From the cell containing the given text, extract its center point as (x, y) coordinate. 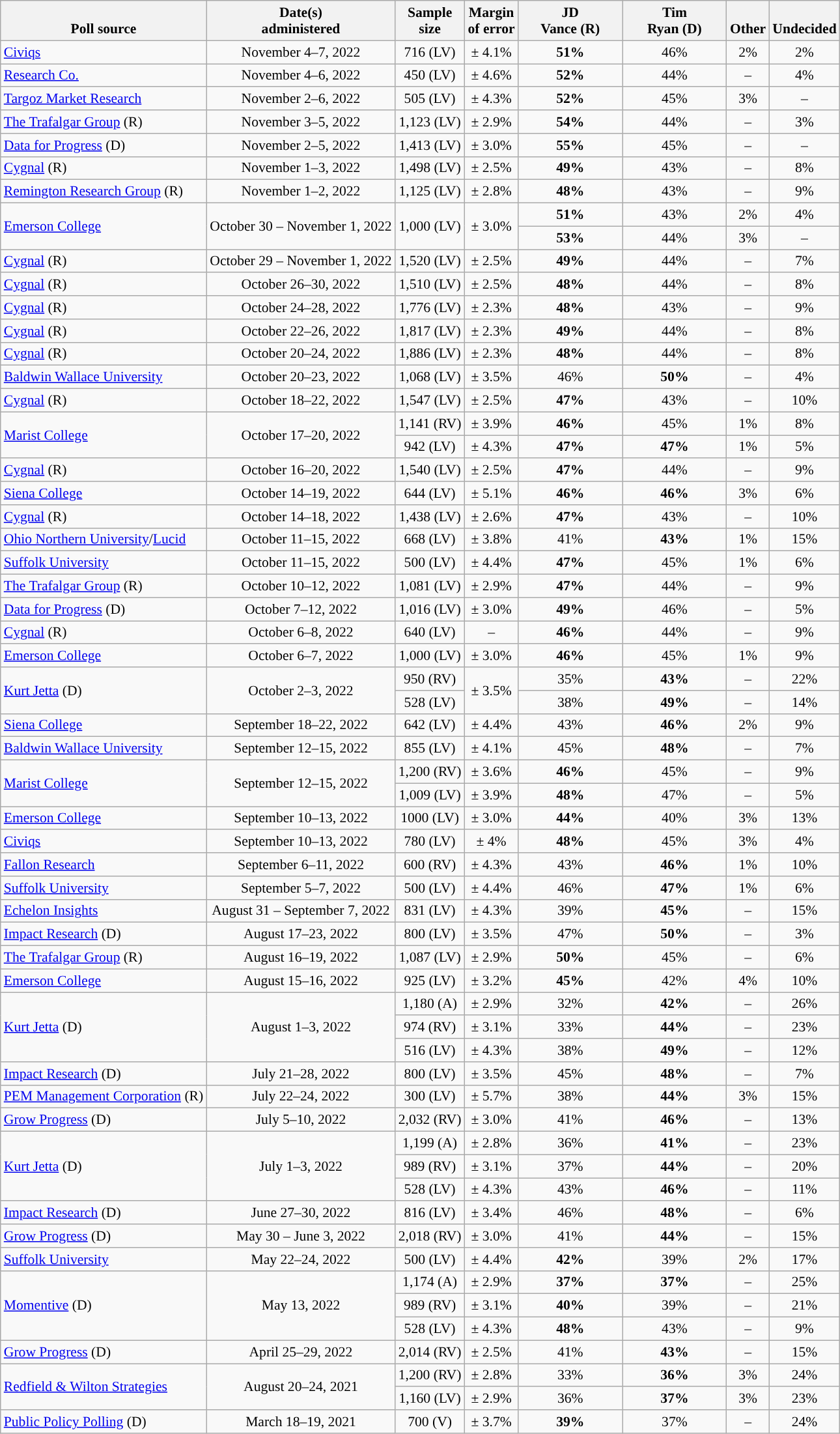
1,160 (LV) (430, 1399)
1,180 (A) (430, 1004)
12% (804, 1050)
1,498 (LV) (430, 168)
August 31 – September 7, 2022 (301, 911)
August 16–19, 2022 (301, 958)
June 27–30, 2022 (301, 1213)
1,540 (LV) (430, 470)
October 14–19, 2022 (301, 493)
July 1–3, 2022 (301, 1166)
Echelon Insights (104, 911)
PEM Management Corporation (R) (104, 1097)
Fallon Research (104, 865)
11% (804, 1190)
1,510 (LV) (430, 285)
October 14–18, 2022 (301, 517)
450 (LV) (430, 76)
± 2.6% (491, 517)
35% (570, 679)
1,087 (LV) (430, 958)
1,068 (LV) (430, 377)
644 (LV) (430, 493)
November 2–6, 2022 (301, 99)
1000 (LV) (430, 818)
300 (LV) (430, 1097)
August 20–24, 2021 (301, 1386)
716 (LV) (430, 52)
Targoz Market Research (104, 99)
September 6–11, 2022 (301, 865)
± 3.2% (491, 981)
Samplesize (430, 21)
Poll source (104, 21)
October 20–23, 2022 (301, 377)
May 22–24, 2022 (301, 1259)
1,141 (RV) (430, 423)
831 (LV) (430, 911)
17% (804, 1259)
August 17–23, 2022 (301, 934)
October 6–7, 2022 (301, 656)
20% (804, 1166)
September 18–22, 2022 (301, 725)
21% (804, 1306)
600 (RV) (430, 865)
November 1–3, 2022 (301, 168)
25% (804, 1282)
± 4% (491, 842)
October 26–30, 2022 (301, 285)
53% (570, 238)
± 5.7% (491, 1097)
November 1–2, 2022 (301, 192)
816 (LV) (430, 1213)
Undecided (804, 21)
2,018 (RV) (430, 1236)
Remington Research Group (R) (104, 192)
± 3.7% (491, 1422)
Other (748, 21)
October 2–3, 2022 (301, 691)
October 10–12, 2022 (301, 586)
October 7–12, 2022 (301, 609)
700 (V) (430, 1422)
March 18–19, 2021 (301, 1422)
505 (LV) (430, 99)
2,032 (RV) (430, 1120)
1,125 (LV) (430, 192)
October 30 – November 1, 2022 (301, 227)
1,016 (LV) (430, 609)
May 30 – June 3, 2022 (301, 1236)
October 17–20, 2022 (301, 435)
November 2–5, 2022 (301, 145)
1,438 (LV) (430, 517)
2,014 (RV) (430, 1352)
1,123 (LV) (430, 122)
October 22–26, 2022 (301, 331)
1,547 (LV) (430, 401)
1,817 (LV) (430, 331)
1,413 (LV) (430, 145)
642 (LV) (430, 725)
September 5–7, 2022 (301, 888)
July 5–10, 2022 (301, 1120)
± 3.4% (491, 1213)
July 21–28, 2022 (301, 1074)
1,009 (LV) (430, 795)
640 (LV) (430, 633)
April 25–29, 2022 (301, 1352)
October 20–24, 2022 (301, 354)
55% (570, 145)
Public Policy Polling (D) (104, 1422)
± 3.8% (491, 539)
May 13, 2022 (301, 1306)
1,081 (LV) (430, 586)
1,776 (LV) (430, 308)
668 (LV) (430, 539)
942 (LV) (430, 447)
July 22–24, 2022 (301, 1097)
Date(s)administered (301, 21)
22% (804, 679)
± 4.6% (491, 76)
November 4–6, 2022 (301, 76)
October 24–28, 2022 (301, 308)
October 6–8, 2022 (301, 633)
Momentive (D) (104, 1306)
October 29 – November 1, 2022 (301, 261)
October 16–20, 2022 (301, 470)
925 (LV) (430, 981)
516 (LV) (430, 1050)
1,520 (LV) (430, 261)
26% (804, 1004)
TimRyan (D) (675, 21)
Redfield & Wilton Strategies (104, 1386)
Research Co. (104, 76)
Marginof error (491, 21)
± 5.1% (491, 493)
54% (570, 122)
1,886 (LV) (430, 354)
14% (804, 702)
JDVance (R) (570, 21)
± 3.6% (491, 772)
1,174 (A) (430, 1282)
August 1–3, 2022 (301, 1027)
August 15–16, 2022 (301, 981)
32% (570, 1004)
November 4–7, 2022 (301, 52)
Ohio Northern University/Lucid (104, 539)
855 (LV) (430, 749)
974 (RV) (430, 1027)
950 (RV) (430, 679)
November 3–5, 2022 (301, 122)
October 18–22, 2022 (301, 401)
780 (LV) (430, 842)
1,199 (A) (430, 1143)
